Determine the (x, y) coordinate at the center of the cell enclosing the given text.  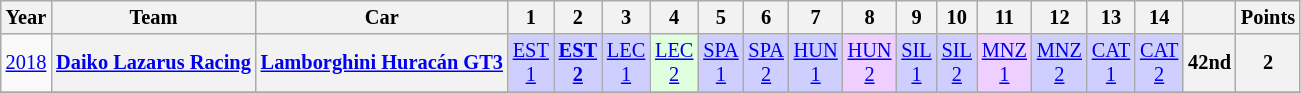
Car (382, 17)
Team (154, 17)
5 (720, 17)
SIL1 (916, 63)
7 (816, 17)
4 (674, 17)
EST1 (531, 63)
MNZ1 (1004, 63)
3 (626, 17)
CAT2 (1159, 63)
LEC2 (674, 63)
MNZ2 (1060, 63)
Points (1268, 17)
SIL2 (957, 63)
11 (1004, 17)
1 (531, 17)
13 (1111, 17)
CAT1 (1111, 63)
HUN2 (870, 63)
10 (957, 17)
Lamborghini Huracán GT3 (382, 63)
8 (870, 17)
LEC1 (626, 63)
SPA1 (720, 63)
6 (766, 17)
12 (1060, 17)
HUN1 (816, 63)
Year (26, 17)
2018 (26, 63)
SPA2 (766, 63)
Daiko Lazarus Racing (154, 63)
EST2 (578, 63)
42nd (1210, 63)
14 (1159, 17)
9 (916, 17)
